Locate the cell with the specified text and output its [X, Y] center coordinate. 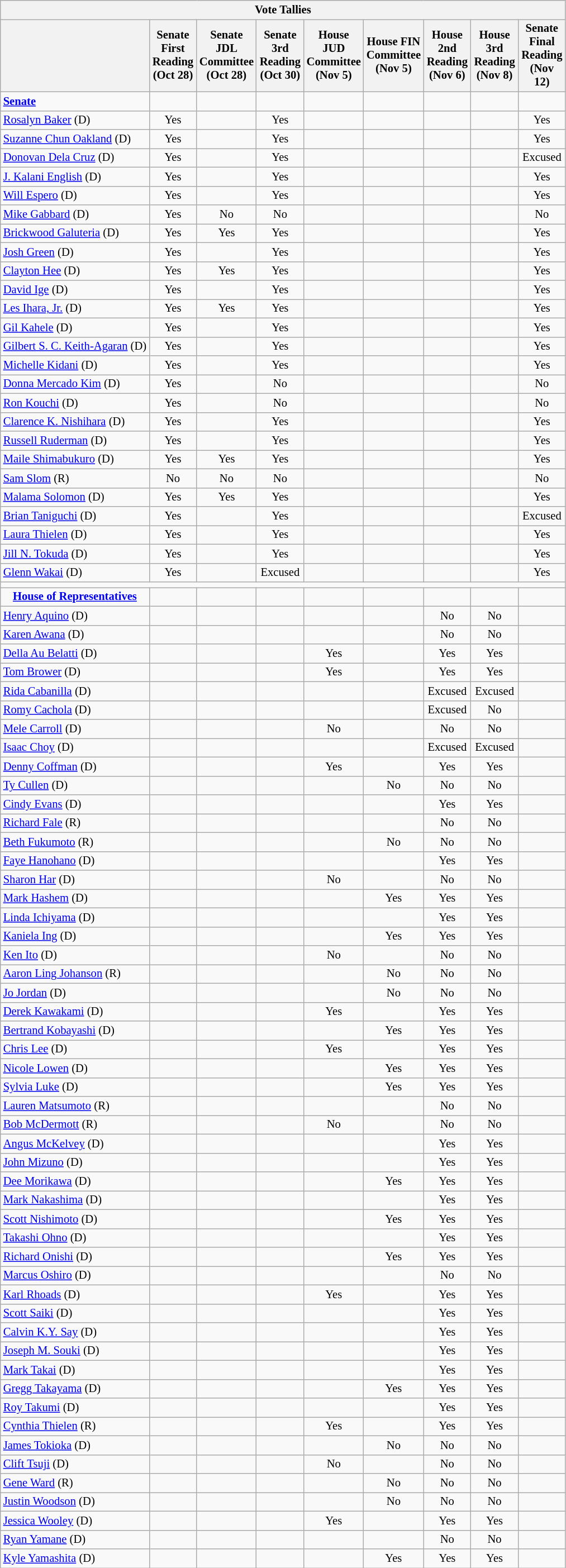
Clarence K. Nishihara (D) [75, 422]
Cindy Evans (D) [75, 804]
Linda Ichiyama (D) [75, 917]
Ryan Yamane (D) [75, 1540]
Bob McDermott (R) [75, 1124]
Mike Gabbard (D) [75, 214]
David Ige (D) [75, 290]
Romy Cachola (D) [75, 710]
Brickwood Galuteria (D) [75, 233]
Senate [75, 101]
Will Espero (D) [75, 196]
Takashi Ohno (D) [75, 1238]
Kyle Yamashita (D) [75, 1558]
Mark Takai (D) [75, 1370]
Tom Brower (D) [75, 672]
James Tokioka (D) [75, 1445]
Justin Woodson (D) [75, 1502]
Russell Ruderman (D) [75, 441]
Senate Final Reading (Nov 12) [542, 55]
Lauren Matsumoto (R) [75, 1105]
House 3rd Reading (Nov 8) [495, 55]
Clift Tsuji (D) [75, 1464]
Beth Fukumoto (R) [75, 842]
Mark Hashem (D) [75, 898]
House 2nd Reading (Nov 6) [447, 55]
Senate 3rd Reading (Oct 30) [280, 55]
Mark Nakashima (D) [75, 1200]
Gene Ward (R) [75, 1483]
Chris Lee (D) [75, 1049]
Senate First Reading (Oct 28) [173, 55]
Aaron Ling Johanson (R) [75, 974]
Les Ihara, Jr. (D) [75, 308]
Donovan Dela Cruz (D) [75, 158]
House JUD Committee (Nov 5) [334, 55]
Gil Kahele (D) [75, 327]
Jessica Wooley (D) [75, 1521]
Jill N. Tokuda (D) [75, 554]
Joseph M. Souki (D) [75, 1351]
Della Au Belatti (D) [75, 653]
Michelle Kidani (D) [75, 365]
Karen Awana (D) [75, 635]
Richard Fale (R) [75, 823]
Henry Aquino (D) [75, 616]
Senate JDL Committee (Oct 28) [227, 55]
Angus McKelvey (D) [75, 1143]
Maile Shimabukuro (D) [75, 459]
Glenn Wakai (D) [75, 573]
Karl Rhoads (D) [75, 1294]
Rida Cabanilla (D) [75, 691]
Marcus Oshiro (D) [75, 1275]
Donna Mercado Kim (D) [75, 384]
Faye Hanohano (D) [75, 861]
Gilbert S. C. Keith-Agaran (D) [75, 346]
House of Representatives [75, 597]
Rosalyn Baker (D) [75, 120]
Nicole Lowen (D) [75, 1068]
House FIN Committee (Nov 5) [393, 55]
Clayton Hee (D) [75, 271]
Denny Coffman (D) [75, 766]
Dee Morikawa (D) [75, 1181]
Vote Tallies [283, 9]
Josh Green (D) [75, 252]
Malama Solomon (D) [75, 497]
Ty Cullen (D) [75, 785]
Gregg Takayama (D) [75, 1389]
Suzanne Chun Oakland (D) [75, 139]
Scott Saiki (D) [75, 1313]
Brian Taniguchi (D) [75, 516]
Kaniela Ing (D) [75, 936]
Roy Takumi (D) [75, 1407]
Mele Carroll (D) [75, 729]
Jo Jordan (D) [75, 993]
Sam Slom (R) [75, 478]
J. Kalani English (D) [75, 177]
Ron Kouchi (D) [75, 403]
Bertrand Kobayashi (D) [75, 1031]
John Mizuno (D) [75, 1162]
Laura Thielen (D) [75, 535]
Ken Ito (D) [75, 955]
Richard Onishi (D) [75, 1256]
Sharon Har (D) [75, 880]
Scott Nishimoto (D) [75, 1219]
Calvin K.Y. Say (D) [75, 1332]
Isaac Choy (D) [75, 747]
Cynthia Thielen (R) [75, 1426]
Derek Kawakami (D) [75, 1012]
Sylvia Luke (D) [75, 1087]
